Locate the cell with the specified text and output its (x, y) center coordinate. 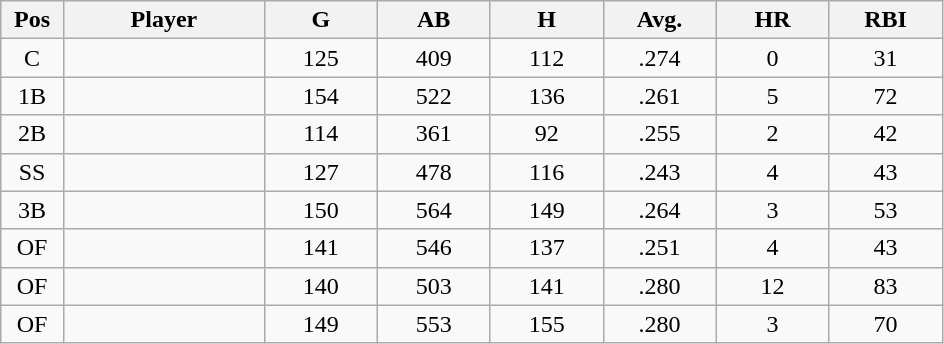
12 (772, 286)
125 (320, 58)
31 (886, 58)
2 (772, 134)
HR (772, 20)
553 (434, 324)
Avg. (660, 20)
137 (546, 248)
112 (546, 58)
.255 (660, 134)
83 (886, 286)
RBI (886, 20)
361 (434, 134)
154 (320, 96)
70 (886, 324)
C (32, 58)
G (320, 20)
155 (546, 324)
546 (434, 248)
42 (886, 134)
72 (886, 96)
3B (32, 210)
150 (320, 210)
0 (772, 58)
1B (32, 96)
AB (434, 20)
Pos (32, 20)
92 (546, 134)
564 (434, 210)
503 (434, 286)
.274 (660, 58)
5 (772, 96)
.251 (660, 248)
522 (434, 96)
127 (320, 172)
.264 (660, 210)
2B (32, 134)
140 (320, 286)
409 (434, 58)
SS (32, 172)
116 (546, 172)
478 (434, 172)
Player (164, 20)
53 (886, 210)
H (546, 20)
.261 (660, 96)
136 (546, 96)
.243 (660, 172)
114 (320, 134)
